Capture the cell that displays the provided text and extract its [X, Y] central coordinate. 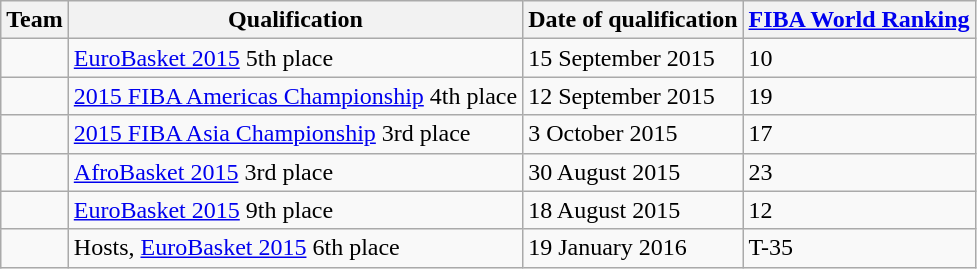
Team [35, 20]
Date of qualification [633, 20]
Qualification [295, 20]
19 [859, 96]
Hosts, EuroBasket 2015 6th place [295, 248]
30 August 2015 [633, 172]
FIBA World Ranking [859, 20]
19 January 2016 [633, 248]
2015 FIBA Americas Championship 4th place [295, 96]
23 [859, 172]
AfroBasket 2015 3rd place [295, 172]
T-35 [859, 248]
2015 FIBA Asia Championship 3rd place [295, 134]
17 [859, 134]
EuroBasket 2015 5th place [295, 58]
12 [859, 210]
15 September 2015 [633, 58]
EuroBasket 2015 9th place [295, 210]
12 September 2015 [633, 96]
18 August 2015 [633, 210]
3 October 2015 [633, 134]
10 [859, 58]
